Extract the [X, Y] coordinate from the center of the cell holding the provided text.  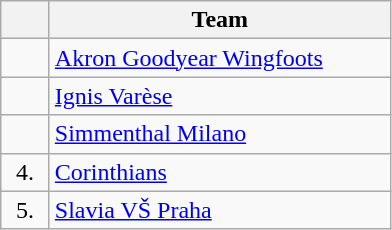
Slavia VŠ Praha [220, 210]
5. [26, 210]
Simmenthal Milano [220, 134]
Akron Goodyear Wingfoots [220, 58]
Team [220, 20]
Corinthians [220, 172]
Ignis Varèse [220, 96]
4. [26, 172]
